Detect which cell encompasses the target text, then output its (X, Y) center coordinate. 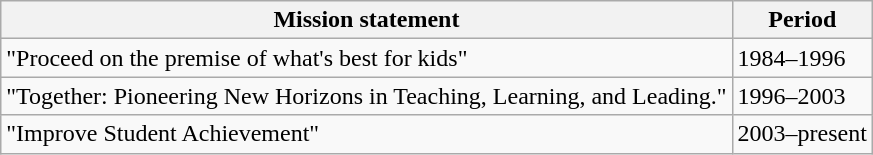
1984–1996 (802, 58)
"Proceed on the premise of what's best for kids" (366, 58)
"Improve Student Achievement" (366, 134)
2003–present (802, 134)
Period (802, 20)
Mission statement (366, 20)
"Together: Pioneering New Horizons in Teaching, Learning, and Leading." (366, 96)
1996–2003 (802, 96)
